Identify which cell holds the provided text, then report its [X, Y] central coordinate. 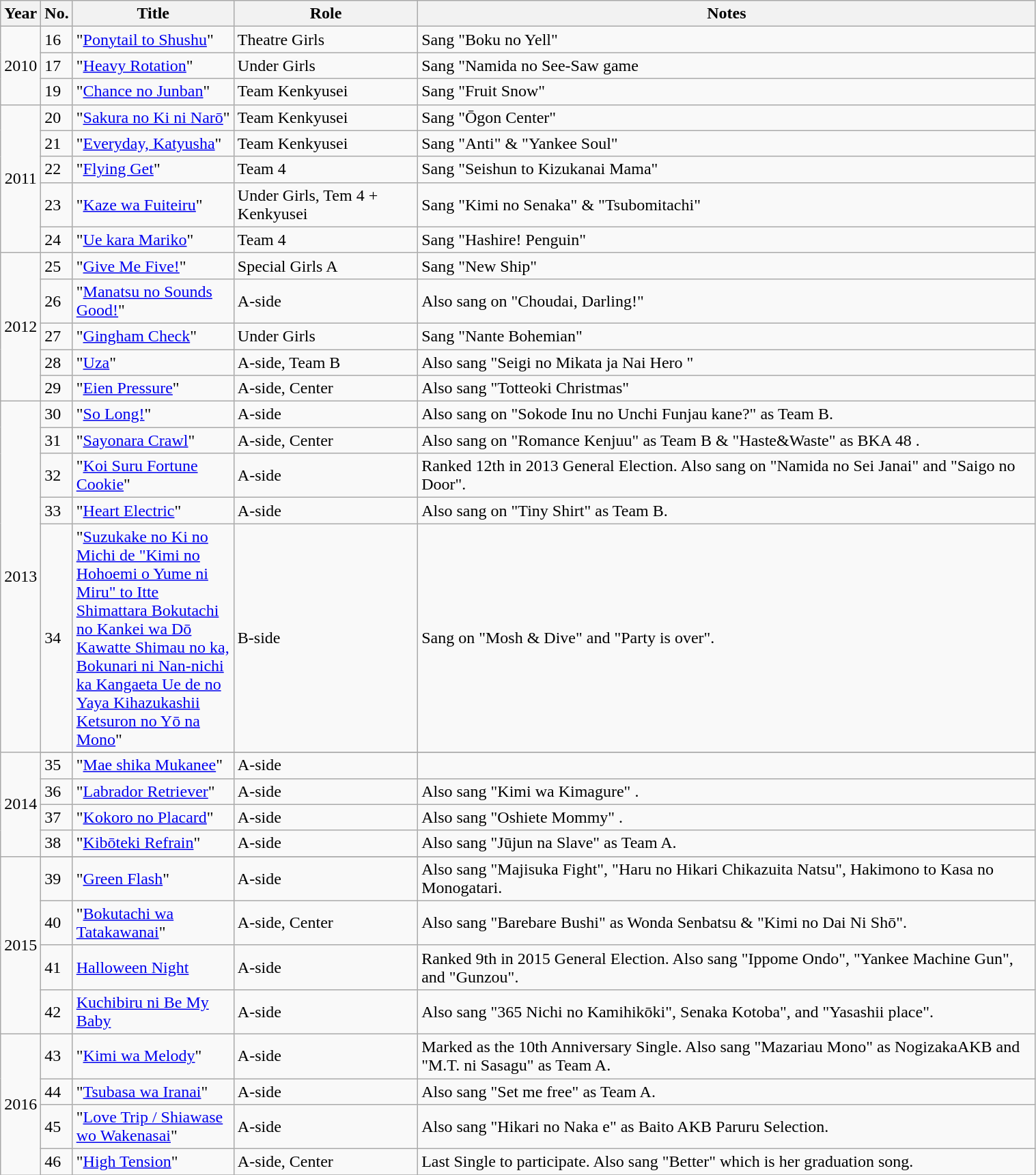
43 [57, 1056]
35 [57, 765]
24 [57, 240]
"Kaze wa Fuiteiru" [153, 205]
38 [57, 843]
Sang "Fruit Snow" [727, 91]
Sang "Boku no Yell" [727, 40]
"Green Flash" [153, 878]
"Love Trip / Shiawase wo Wakenasai" [153, 1127]
27 [57, 336]
31 [57, 440]
44 [57, 1092]
23 [57, 205]
Also sang on "Tiny Shirt" as Team B. [727, 511]
Also sang "Oshiete Mommy" . [727, 817]
Marked as the 10th Anniversary Single. Also sang "Mazariau Mono" as NogizakaAKB and "M.T. ni Sasagu" as Team A. [727, 1056]
Also sang "Kimi wa Kimagure" . [727, 791]
33 [57, 511]
37 [57, 817]
"Labrador Retriever" [153, 791]
2010 [20, 66]
Also sang "Hikari no Naka e" as Baito AKB Paruru Selection. [727, 1127]
36 [57, 791]
Also sang on "Romance Kenjuu" as Team B & "Haste&Waste" as BKA 48 . [727, 440]
Also sang on "Choudai, Darling!" [727, 300]
16 [57, 40]
Ranked 9th in 2015 General Election. Also sang "Ippome Ondo", "Yankee Machine Gun", and "Gunzou". [727, 967]
A-side, Team B [325, 363]
Also sang "Barebare Bushi" as Wonda Senbatsu & "Kimi no Dai Ni Shō". [727, 923]
26 [57, 300]
"Mae shika Mukanee" [153, 765]
2012 [20, 326]
Sang "Ōgon Center" [727, 117]
"Tsubasa wa Iranai" [153, 1092]
Sang on "Mosh & Dive" and "Party is over". [727, 638]
Theatre Girls [325, 40]
Under Girls, Tem 4 + Kenkyusei [325, 205]
41 [57, 967]
29 [57, 388]
40 [57, 923]
Notes [727, 14]
Last Single to participate. Also sang "Better" which is her graduation song. [727, 1162]
30 [57, 414]
2013 [20, 577]
"Bokutachi wa Tatakawanai" [153, 923]
"Sakura no Ki ni Narō" [153, 117]
Role [325, 14]
2011 [20, 179]
Sang "Seishun to Kizukanai Mama" [727, 169]
Title [153, 14]
"So Long!" [153, 414]
Also sang on "Sokode Inu no Unchi Funjau kane?" as Team B. [727, 414]
"Eien Pressure" [153, 388]
"High Tension" [153, 1162]
Also sang "365 Nichi no Kamihikōki", Senaka Kotoba", and "Yasashii place". [727, 1012]
Year [20, 14]
"Heavy Rotation" [153, 66]
Also sang "Totteoki Christmas" [727, 388]
Special Girls A [325, 266]
Ranked 12th in 2013 General Election. Also sang on "Namida no Sei Janai" and "Saigo no Door". [727, 475]
21 [57, 143]
"Ue kara Mariko" [153, 240]
22 [57, 169]
Also sang "Seigi no Mikata ja Nai Hero " [727, 363]
32 [57, 475]
Sang "Kimi no Senaka" & "Tsubomitachi" [727, 205]
"Gingham Check" [153, 336]
"Kokoro no Placard" [153, 817]
39 [57, 878]
Halloween Night [153, 967]
19 [57, 91]
"Manatsu no Sounds Good!" [153, 300]
25 [57, 266]
"Uza" [153, 363]
46 [57, 1162]
28 [57, 363]
"Kibōteki Refrain" [153, 843]
Sang "Hashire! Penguin" [727, 240]
Also sang "Majisuka Fight", "Haru no Hikari Chikazuita Natsu", Hakimono to Kasa no Monogatari. [727, 878]
"Flying Get" [153, 169]
17 [57, 66]
"Sayonara Crawl" [153, 440]
2015 [20, 945]
2016 [20, 1104]
34 [57, 638]
B-side [325, 638]
42 [57, 1012]
"Kimi wa Melody" [153, 1056]
Sang "Anti" & "Yankee Soul" [727, 143]
"Heart Electric" [153, 511]
Sang "New Ship" [727, 266]
"Give Me Five!" [153, 266]
"Ponytail to Shushu" [153, 40]
"Koi Suru Fortune Cookie" [153, 475]
Also sang "Set me free" as Team A. [727, 1092]
45 [57, 1127]
20 [57, 117]
2014 [20, 804]
Sang "Namida no See-Saw game [727, 66]
No. [57, 14]
"Chance no Junban" [153, 91]
Kuchibiru ni Be My Baby [153, 1012]
"Everyday, Katyusha" [153, 143]
Sang "Nante Bohemian" [727, 336]
Also sang "Jūjun na Slave" as Team A. [727, 843]
